Scan for the cell matching the given text and deliver its [x, y] coordinate at center. 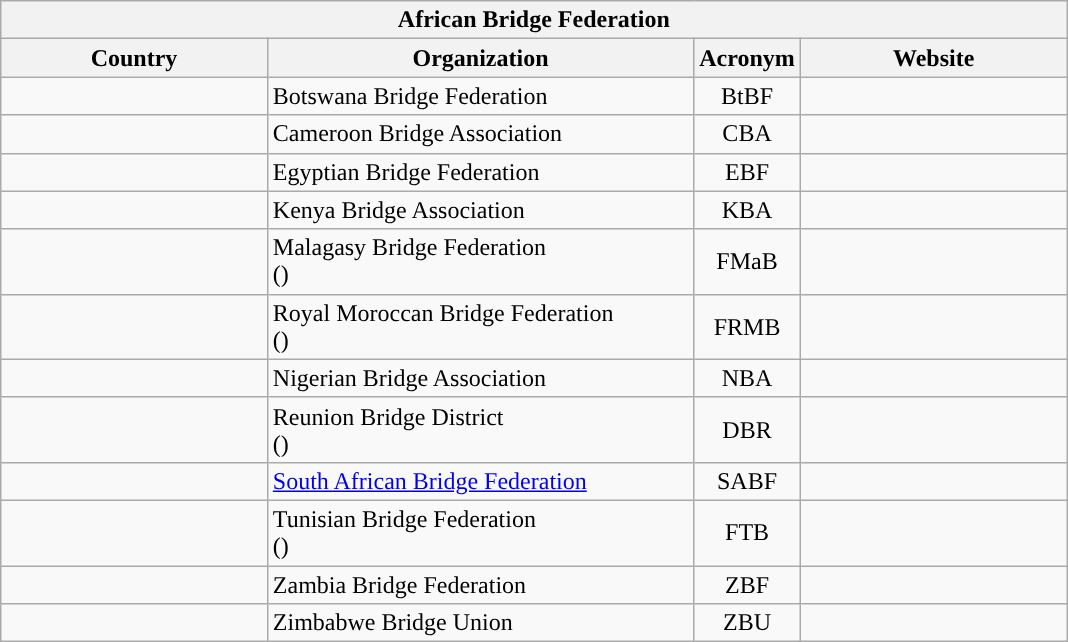
EBF [748, 172]
Acronym [748, 58]
NBA [748, 378]
Nigerian Bridge Association [480, 378]
Royal Moroccan Bridge Federation() [480, 326]
Zambia Bridge Federation [480, 585]
DBR [748, 430]
BtBF [748, 96]
Cameroon Bridge Association [480, 134]
Kenya Bridge Association [480, 210]
Website [934, 58]
CBA [748, 134]
Organization [480, 58]
ZBF [748, 585]
Tunisian Bridge Federation() [480, 532]
ZBU [748, 623]
South African Bridge Federation [480, 481]
SABF [748, 481]
African Bridge Federation [534, 20]
FRMB [748, 326]
FMaB [748, 262]
Country [134, 58]
FTB [748, 532]
Botswana Bridge Federation [480, 96]
Egyptian Bridge Federation [480, 172]
Zimbabwe Bridge Union [480, 623]
Malagasy Bridge Federation() [480, 262]
Reunion Bridge District() [480, 430]
KBA [748, 210]
